Locate the cell with the specified text and output its [x, y] center coordinate. 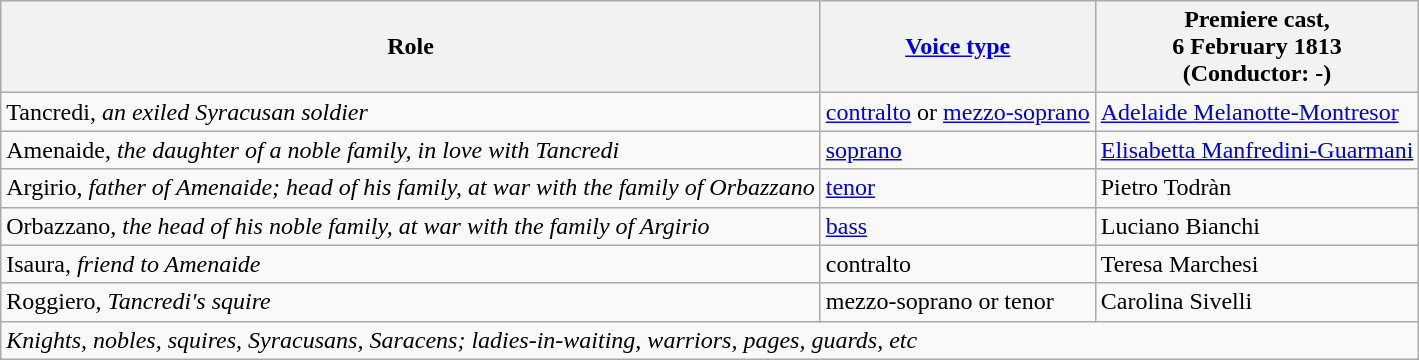
Orbazzano, the head of his noble family, at war with the family of Argirio [410, 226]
contralto or mezzo-soprano [958, 112]
Elisabetta Manfredini-Guarmani [1257, 150]
Amenaide, the daughter of a noble family, in love with Tancredi [410, 150]
Carolina Sivelli [1257, 302]
Argirio, father of Amenaide; head of his family, at war with the family of Orbazzano [410, 188]
Teresa Marchesi [1257, 264]
Premiere cast,6 February 1813(Conductor: -) [1257, 47]
Voice type [958, 47]
Role [410, 47]
contralto [958, 264]
Pietro Todràn [1257, 188]
Adelaide Melanotte-Montresor [1257, 112]
Isaura, friend to Amenaide [410, 264]
tenor [958, 188]
Luciano Bianchi [1257, 226]
Roggiero, Tancredi's squire [410, 302]
mezzo-soprano or tenor [958, 302]
Knights, nobles, squires, Syracusans, Saracens; ladies-in-waiting, warriors, pages, guards, etc [710, 340]
soprano [958, 150]
bass [958, 226]
Tancredi, an exiled Syracusan soldier [410, 112]
